Detect which cell encompasses the target text, then output its [x, y] center coordinate. 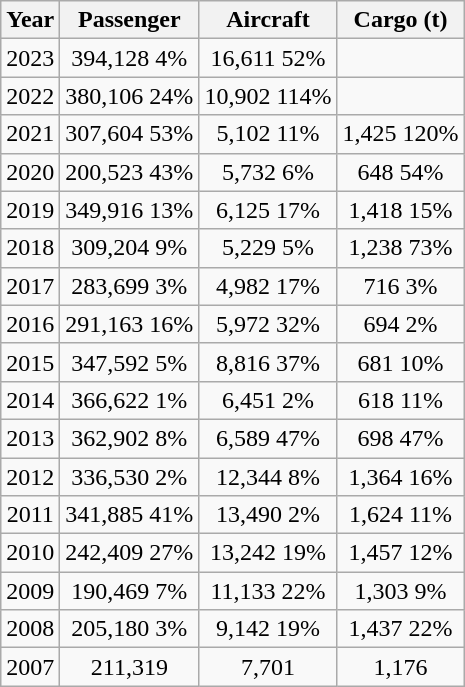
Passenger [130, 20]
5,102 11% [268, 134]
1,176 [400, 667]
2007 [30, 667]
648 54% [400, 172]
2020 [30, 172]
200,523 43% [130, 172]
4,982 17% [268, 286]
362,902 8% [130, 438]
Year [30, 20]
2016 [30, 324]
307,604 53% [130, 134]
380,106 24% [130, 96]
618 11% [400, 400]
2010 [30, 553]
394,128 4% [130, 58]
190,469 7% [130, 591]
13,242 19% [268, 553]
2023 [30, 58]
12,344 8% [268, 477]
336,530 2% [130, 477]
1,303 9% [400, 591]
291,163 16% [130, 324]
242,409 27% [130, 553]
1,364 16% [400, 477]
1,238 73% [400, 248]
309,204 9% [130, 248]
6,451 2% [268, 400]
211,319 [130, 667]
2008 [30, 629]
694 2% [400, 324]
2019 [30, 210]
5,229 5% [268, 248]
6,125 17% [268, 210]
341,885 41% [130, 515]
366,622 1% [130, 400]
2015 [30, 362]
5,732 6% [268, 172]
2013 [30, 438]
13,490 2% [268, 515]
283,699 3% [130, 286]
2017 [30, 286]
Cargo (t) [400, 20]
1,457 12% [400, 553]
2018 [30, 248]
5,972 32% [268, 324]
2011 [30, 515]
2012 [30, 477]
Aircraft [268, 20]
9,142 19% [268, 629]
7,701 [268, 667]
1,624 11% [400, 515]
681 10% [400, 362]
1,425 120% [400, 134]
11,133 22% [268, 591]
16,611 52% [268, 58]
8,816 37% [268, 362]
1,437 22% [400, 629]
2022 [30, 96]
2021 [30, 134]
2009 [30, 591]
205,180 3% [130, 629]
349,916 13% [130, 210]
10,902 114% [268, 96]
1,418 15% [400, 210]
716 3% [400, 286]
347,592 5% [130, 362]
698 47% [400, 438]
2014 [30, 400]
6,589 47% [268, 438]
